Provide the (x, y) coordinate of the cell's center where the given text is located.  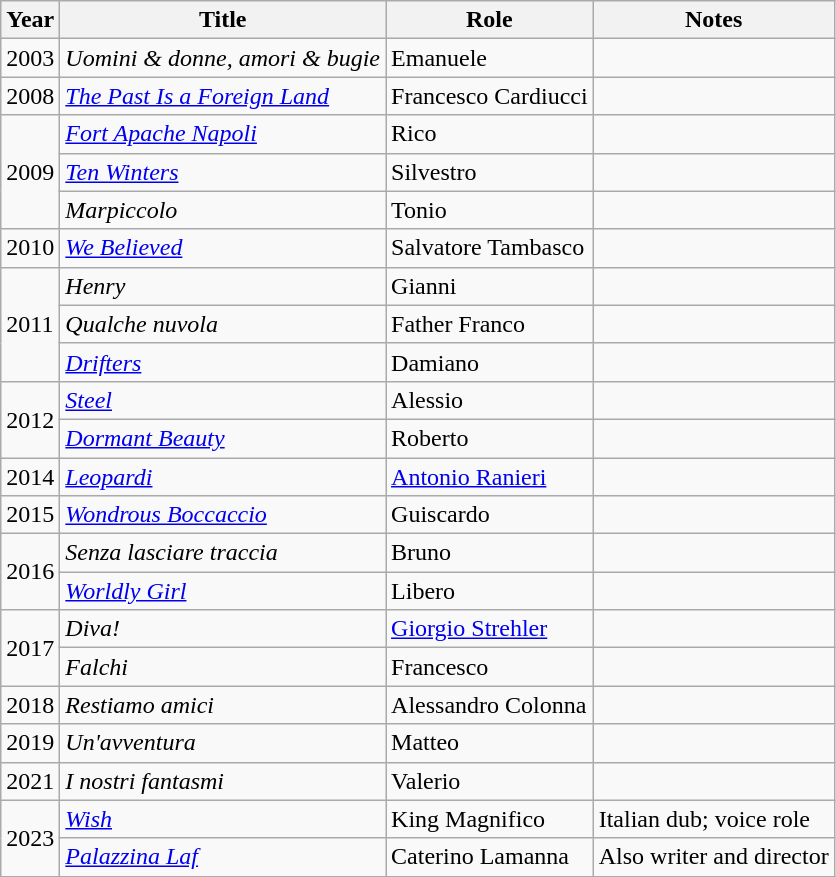
Notes (714, 20)
Also writer and director (714, 857)
Alessio (490, 400)
Bruno (490, 553)
Rico (490, 134)
Qualche nuvola (223, 324)
Fort Apache Napoli (223, 134)
Antonio Ranieri (490, 477)
2016 (30, 572)
King Magnifico (490, 819)
2012 (30, 419)
2011 (30, 324)
2010 (30, 248)
Damiano (490, 362)
Gianni (490, 286)
Dormant Beauty (223, 438)
2008 (30, 96)
Ten Winters (223, 172)
2014 (30, 477)
Year (30, 20)
2023 (30, 838)
2018 (30, 705)
Giorgio Strehler (490, 629)
Matteo (490, 743)
Title (223, 20)
Francesco (490, 667)
Worldly Girl (223, 591)
2017 (30, 648)
Roberto (490, 438)
Valerio (490, 781)
Guiscardo (490, 515)
Henry (223, 286)
Drifters (223, 362)
Role (490, 20)
The Past Is a Foreign Land (223, 96)
Restiamo amici (223, 705)
Un'avventura (223, 743)
Salvatore Tambasco (490, 248)
Alessandro Colonna (490, 705)
Italian dub; voice role (714, 819)
I nostri fantasmi (223, 781)
Diva! (223, 629)
We Believed (223, 248)
Senza lasciare traccia (223, 553)
2019 (30, 743)
Silvestro (490, 172)
Tonio (490, 210)
Steel (223, 400)
Father Franco (490, 324)
Uomini & donne, amori & bugie (223, 58)
Libero (490, 591)
Palazzina Laf (223, 857)
Francesco Cardiucci (490, 96)
2003 (30, 58)
2009 (30, 172)
2021 (30, 781)
Falchi (223, 667)
Leopardi (223, 477)
Caterino Lamanna (490, 857)
Wish (223, 819)
Emanuele (490, 58)
Marpiccolo (223, 210)
2015 (30, 515)
Wondrous Boccaccio (223, 515)
